Locate the cell with the specified text and output its [X, Y] center coordinate. 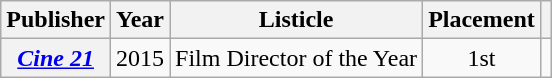
Year [140, 20]
1st [482, 58]
Placement [482, 20]
Film Director of the Year [296, 58]
Publisher [56, 20]
Cine 21 [56, 58]
2015 [140, 58]
Listicle [296, 20]
